Scan for the cell matching the given text and deliver its (X, Y) coordinate at center. 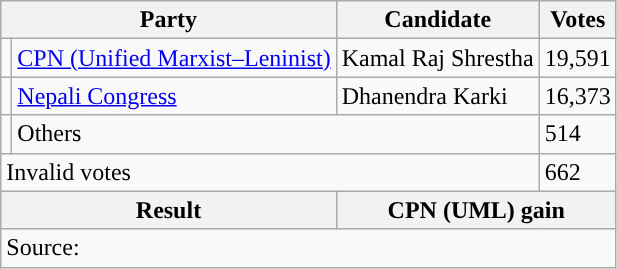
Result (168, 210)
CPN (Unified Marxist–Leninist) (174, 58)
Party (168, 20)
Others (276, 134)
Votes (578, 20)
514 (578, 134)
CPN (UML) gain (476, 210)
16,373 (578, 96)
Nepali Congress (174, 96)
Kamal Raj Shrestha (438, 58)
Dhanendra Karki (438, 96)
Candidate (438, 20)
19,591 (578, 58)
662 (578, 172)
Source: (309, 248)
Invalid votes (270, 172)
